Output the (x, y) coordinate of the center of the cell containing the given text.  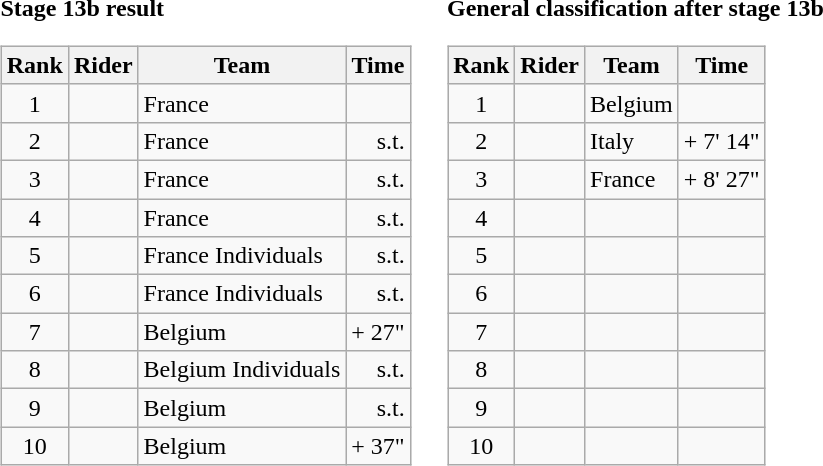
+ 37" (378, 446)
+ 7' 14" (722, 141)
+ 8' 27" (722, 179)
+ 27" (378, 332)
Belgium Individuals (242, 370)
Italy (632, 141)
